Capture the cell that displays the provided text and extract its [x, y] central coordinate. 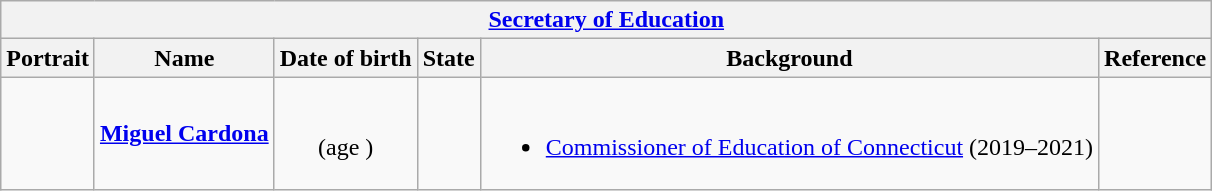
State [448, 58]
Secretary of Education [606, 20]
Miguel Cardona [184, 134]
(age ) [346, 134]
Reference [1156, 58]
Name [184, 58]
Commissioner of Education of Connecticut (2019–2021) [789, 134]
Background [789, 58]
Portrait [48, 58]
Date of birth [346, 58]
